Pinpoint the cell where the given text exists, returning its (X, Y) midpoint coordinate. 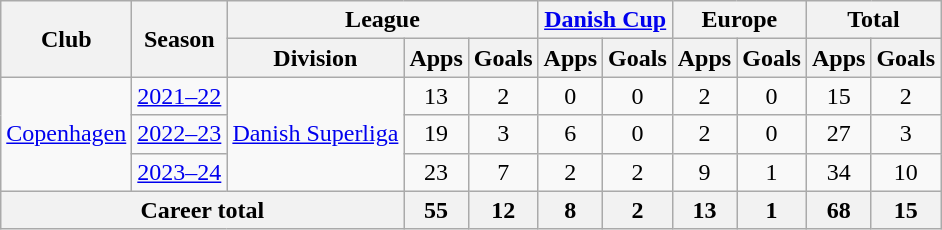
Danish Cup (605, 20)
68 (838, 210)
9 (704, 172)
10 (906, 172)
Club (66, 39)
Career total (202, 210)
Europe (739, 20)
Season (180, 39)
2021–22 (180, 96)
55 (436, 210)
34 (838, 172)
27 (838, 134)
8 (570, 210)
6 (570, 134)
2023–24 (180, 172)
Division (316, 58)
Total (873, 20)
Copenhagen (66, 134)
2022–23 (180, 134)
19 (436, 134)
12 (503, 210)
23 (436, 172)
Danish Superliga (316, 134)
7 (503, 172)
League (382, 20)
